From the cell containing the given text, extract its center point as [x, y] coordinate. 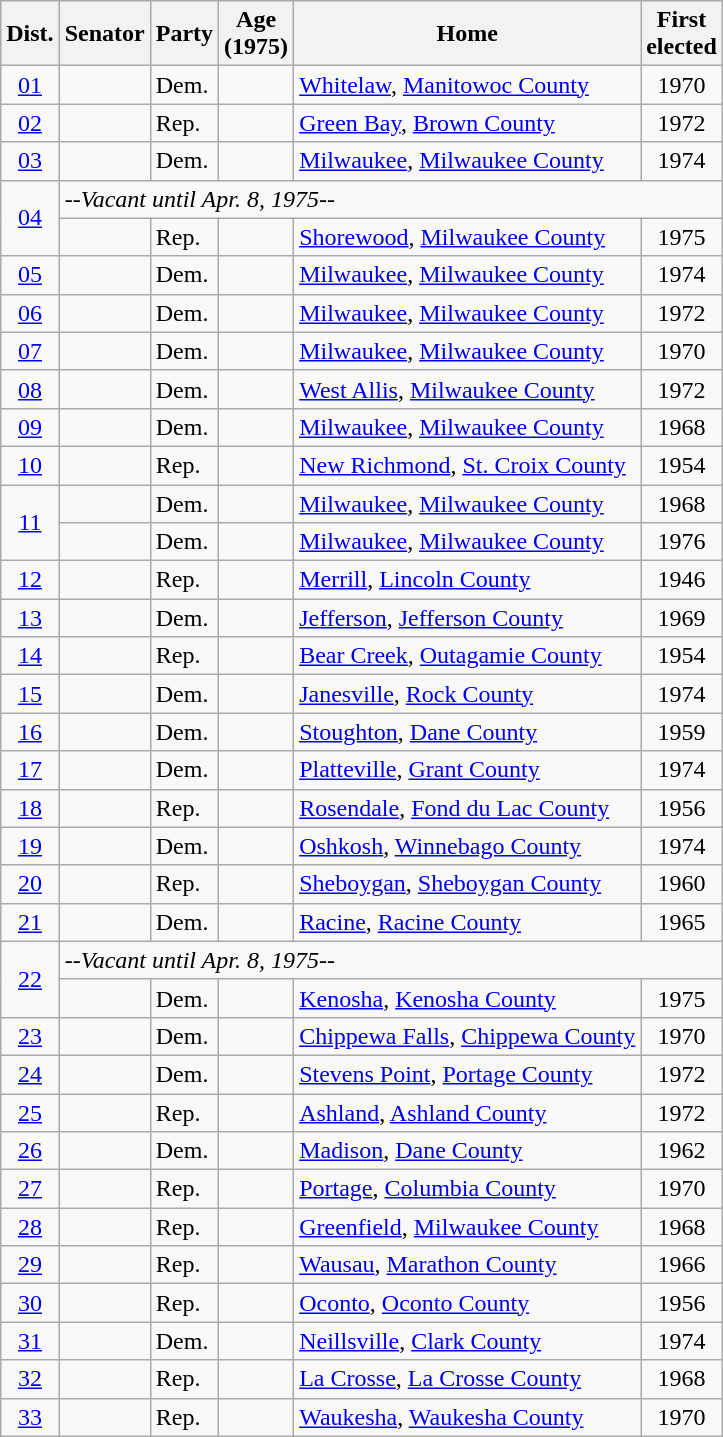
Senator [104, 34]
23 [30, 1036]
14 [30, 656]
Kenosha, Kenosha County [468, 998]
Age(1975) [256, 34]
Stevens Point, Portage County [468, 1074]
Sheboygan, Sheboygan County [468, 884]
Shorewood, Milwaukee County [468, 237]
Rosendale, Fond du Lac County [468, 808]
Dist. [30, 34]
06 [30, 313]
1960 [682, 884]
Madison, Dane County [468, 1151]
Oconto, Oconto County [468, 1303]
Firstelected [682, 34]
Chippewa Falls, Chippewa County [468, 1036]
28 [30, 1227]
1969 [682, 618]
Green Bay, Brown County [468, 123]
19 [30, 846]
Neillsville, Clark County [468, 1341]
West Allis, Milwaukee County [468, 389]
08 [30, 389]
09 [30, 427]
24 [30, 1074]
1962 [682, 1151]
22 [30, 979]
04 [30, 218]
32 [30, 1379]
Whitelaw, Manitowoc County [468, 85]
16 [30, 732]
1946 [682, 580]
31 [30, 1341]
Portage, Columbia County [468, 1189]
Racine, Racine County [468, 922]
21 [30, 922]
New Richmond, St. Croix County [468, 465]
Party [184, 34]
20 [30, 884]
18 [30, 808]
Jefferson, Jefferson County [468, 618]
Oshkosh, Winnebago County [468, 846]
Ashland, Ashland County [468, 1113]
12 [30, 580]
10 [30, 465]
La Crosse, La Crosse County [468, 1379]
Janesville, Rock County [468, 694]
33 [30, 1417]
1966 [682, 1265]
Greenfield, Milwaukee County [468, 1227]
07 [30, 351]
01 [30, 85]
1959 [682, 732]
03 [30, 161]
Bear Creek, Outagamie County [468, 656]
Platteville, Grant County [468, 770]
30 [30, 1303]
02 [30, 123]
15 [30, 694]
29 [30, 1265]
17 [30, 770]
11 [30, 522]
Wausau, Marathon County [468, 1265]
Stoughton, Dane County [468, 732]
Waukesha, Waukesha County [468, 1417]
13 [30, 618]
1976 [682, 542]
1965 [682, 922]
05 [30, 275]
25 [30, 1113]
27 [30, 1189]
Merrill, Lincoln County [468, 580]
26 [30, 1151]
Home [468, 34]
